Search for the cell housing the specified text and yield its [x, y] center coordinate. 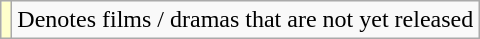
Denotes films / dramas that are not yet released [246, 20]
